Determine the (X, Y) coordinate at the center of the cell enclosing the given text.  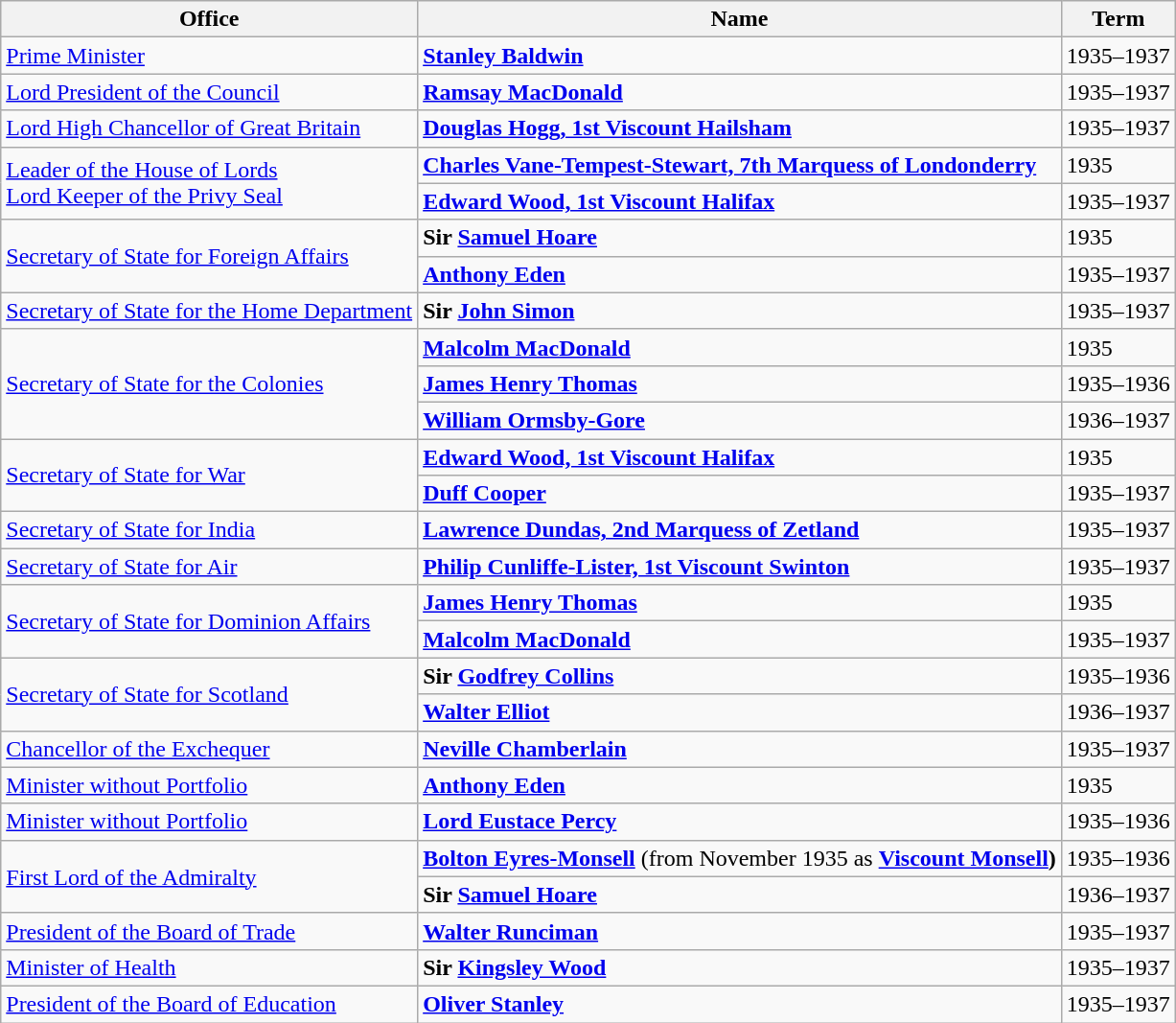
Sir Godfrey Collins (740, 676)
Leader of the House of LordsLord Keeper of the Privy Seal (209, 183)
Prime Minister (209, 56)
Douglas Hogg, 1st Viscount Hailsham (740, 128)
Chancellor of the Exchequer (209, 749)
Name (740, 19)
Lord High Chancellor of Great Britain (209, 128)
Secretary of State for War (209, 476)
Bolton Eyres-Monsell (from November 1935 as Viscount Monsell) (740, 858)
Term (1118, 19)
Secretary of State for the Colonies (209, 384)
Oliver Stanley (740, 1004)
Secretary of State for the Home Department (209, 311)
Neville Chamberlain (740, 749)
William Ormsby-Gore (740, 420)
Lawrence Dundas, 2nd Marquess of Zetland (740, 530)
Sir Kingsley Wood (740, 967)
President of the Board of Trade (209, 931)
Secretary of State for India (209, 530)
Walter Runciman (740, 931)
First Lord of the Admiralty (209, 876)
Secretary of State for Foreign Affairs (209, 256)
Minister of Health (209, 967)
Secretary of State for Scotland (209, 694)
Lord Eustace Percy (740, 822)
Philip Cunliffe-Lister, 1st Viscount Swinton (740, 567)
Duff Cooper (740, 494)
Lord President of the Council (209, 92)
President of the Board of Education (209, 1004)
Stanley Baldwin (740, 56)
Charles Vane-Tempest-Stewart, 7th Marquess of Londonderry (740, 165)
Sir John Simon (740, 311)
Office (209, 19)
Ramsay MacDonald (740, 92)
Secretary of State for Dominion Affairs (209, 621)
Secretary of State for Air (209, 567)
Walter Elliot (740, 712)
